Pinpoint the cell where the given text exists, returning its (x, y) midpoint coordinate. 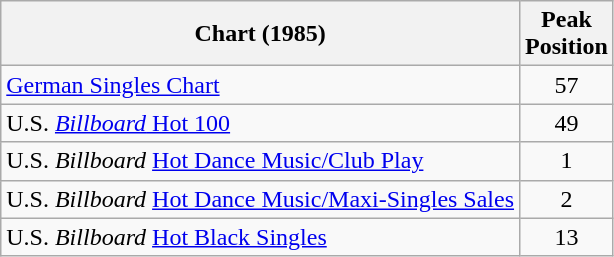
Chart (1985) (260, 34)
1 (567, 161)
U.S. Billboard Hot Dance Music/Maxi-Singles Sales (260, 199)
U.S. Billboard Hot 100 (260, 123)
49 (567, 123)
13 (567, 237)
U.S. Billboard Hot Black Singles (260, 237)
U.S. Billboard Hot Dance Music/Club Play (260, 161)
PeakPosition (567, 34)
German Singles Chart (260, 85)
2 (567, 199)
57 (567, 85)
